Capture the cell that displays the provided text and extract its (X, Y) central coordinate. 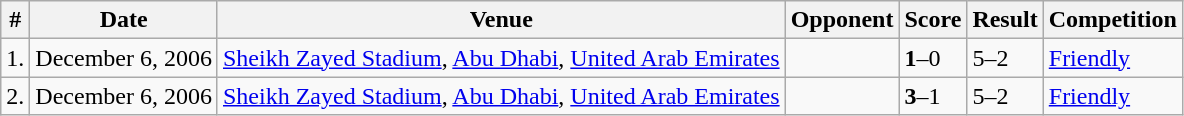
2. (16, 96)
Competition (1112, 20)
Score (933, 20)
3–1 (933, 96)
Result (1005, 20)
Date (124, 20)
Venue (501, 20)
Opponent (842, 20)
# (16, 20)
1. (16, 58)
1–0 (933, 58)
